From the cell containing the given text, extract its center point as [X, Y] coordinate. 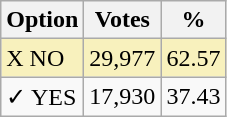
X NO [42, 58]
Option [42, 20]
% [194, 20]
Votes [122, 20]
29,977 [122, 58]
✓ YES [42, 97]
37.43 [194, 97]
17,930 [122, 97]
62.57 [194, 58]
